Identify which cell holds the provided text, then report its [x, y] central coordinate. 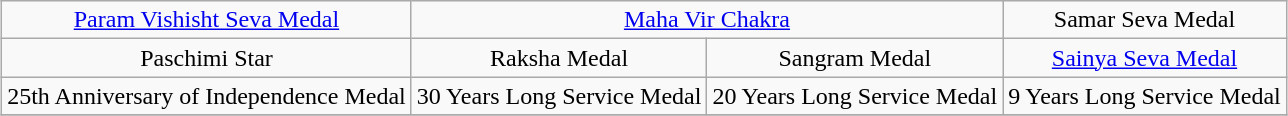
Sangram Medal [855, 58]
30 Years Long Service Medal [559, 96]
25th Anniversary of Independence Medal [207, 96]
Param Vishisht Seva Medal [207, 20]
Raksha Medal [559, 58]
Samar Seva Medal [1145, 20]
20 Years Long Service Medal [855, 96]
9 Years Long Service Medal [1145, 96]
Sainya Seva Medal [1145, 58]
Paschimi Star [207, 58]
Maha Vir Chakra [706, 20]
